Capture the cell that displays the provided text and extract its (X, Y) central coordinate. 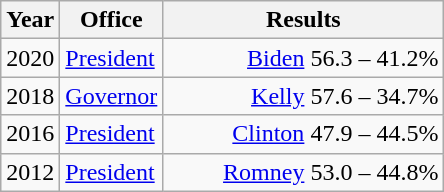
Romney 53.0 – 44.8% (304, 172)
Clinton 47.9 – 44.5% (304, 134)
2020 (30, 58)
Results (304, 20)
Governor (112, 96)
Year (30, 20)
Office (112, 20)
Kelly 57.6 – 34.7% (304, 96)
2012 (30, 172)
Biden 56.3 – 41.2% (304, 58)
2018 (30, 96)
2016 (30, 134)
